Locate the cell with the specified text and output its [X, Y] center coordinate. 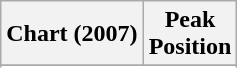
PeakPosition [190, 34]
Chart (2007) [72, 34]
